For the text-containing cell, return its midpoint in [x, y] coordinate format. 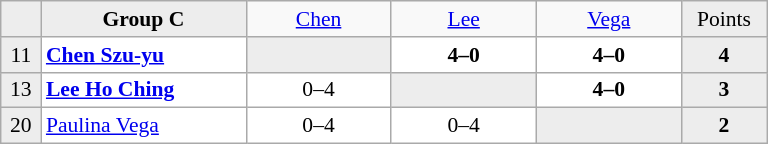
Group C [144, 19]
Points [724, 19]
3 [724, 90]
Chen [318, 19]
13 [21, 90]
20 [21, 126]
Chen Szu-yu [144, 55]
Lee [464, 19]
4 [724, 55]
2 [724, 126]
Paulina Vega [144, 126]
Lee Ho Ching [144, 90]
11 [21, 55]
Vega [608, 19]
